Return [X, Y] of the center of cell containing provided text 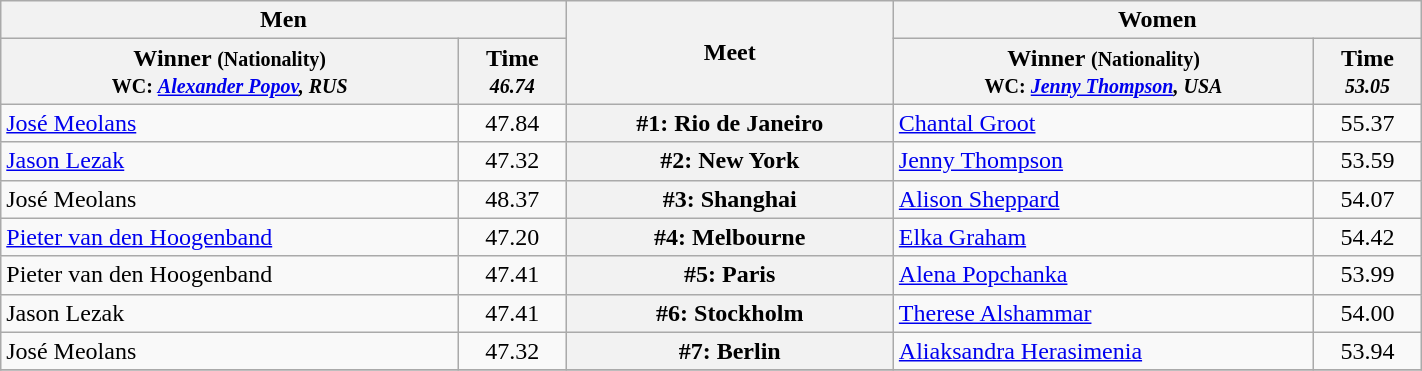
Time 46.74 [513, 72]
Meet [730, 52]
Therese Alshammar [1103, 313]
53.99 [1368, 275]
#5: Paris [730, 275]
Chantal Groot [1103, 123]
47.84 [513, 123]
Winner (Nationality)WC: Jenny Thompson, USA [1103, 72]
54.00 [1368, 313]
Elka Graham [1103, 237]
#4: Melbourne [730, 237]
Men [284, 20]
54.42 [1368, 237]
#7: Berlin [730, 351]
Women [1157, 20]
#6: Stockholm [730, 313]
Winner (Nationality) WC: Alexander Popov, RUS [230, 72]
#3: Shanghai [730, 199]
Aliaksandra Herasimenia [1103, 351]
Alison Sheppard [1103, 199]
54.07 [1368, 199]
#1: Rio de Janeiro [730, 123]
Alena Popchanka [1103, 275]
#2: New York [730, 161]
55.37 [1368, 123]
53.94 [1368, 351]
47.20 [513, 237]
Jenny Thompson [1103, 161]
53.59 [1368, 161]
48.37 [513, 199]
Time53.05 [1368, 72]
